Determine the (X, Y) coordinate at the center of the cell enclosing the given text.  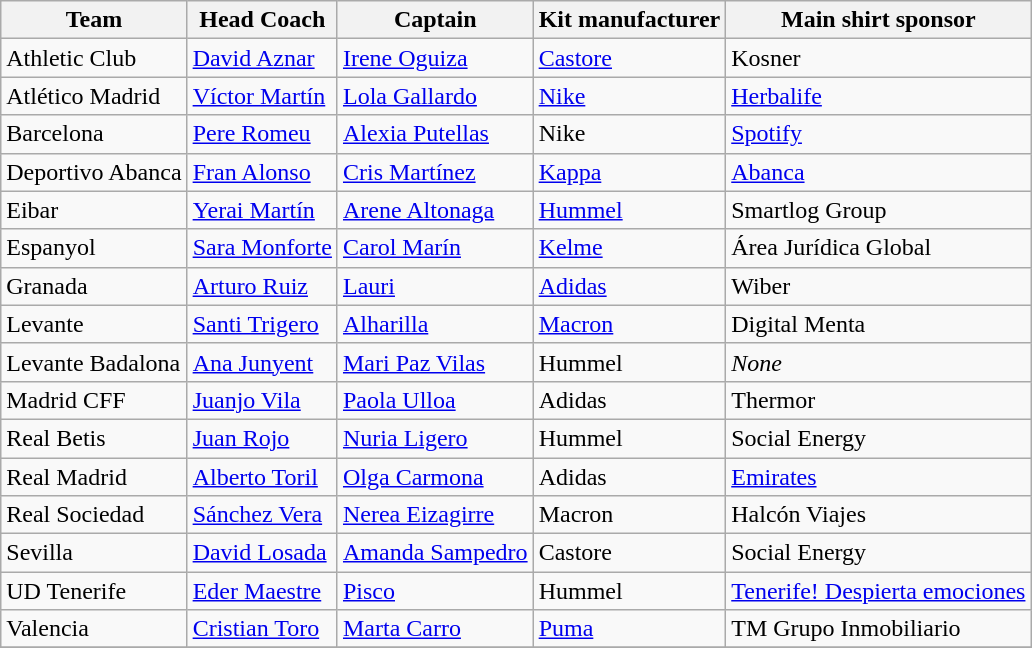
Amanda Sampedro (435, 553)
Team (94, 20)
Ana Junyent (262, 362)
Eibar (94, 210)
Digital Menta (878, 324)
Alberto Toril (262, 477)
Nuria Ligero (435, 438)
Fran Alonso (262, 172)
Deportivo Abanca (94, 172)
Smartlog Group (878, 210)
Juanjo Vila (262, 400)
Pere Romeu (262, 134)
David Losada (262, 553)
Yerai Martín (262, 210)
Carol Marín (435, 248)
Pisco (435, 591)
Granada (94, 286)
Spotify (878, 134)
Abanca (878, 172)
Herbalife (878, 96)
Cris Martínez (435, 172)
Alharilla (435, 324)
Irene Oguiza (435, 58)
Thermor (878, 400)
Sevilla (94, 553)
Head Coach (262, 20)
Área Jurídica Global (878, 248)
Kelme (630, 248)
Real Sociedad (94, 515)
Kosner (878, 58)
Levante Badalona (94, 362)
Halcón Viajes (878, 515)
Real Madrid (94, 477)
Santi Trigero (262, 324)
Cristian Toro (262, 629)
Lola Gallardo (435, 96)
Main shirt sponsor (878, 20)
Atlético Madrid (94, 96)
Arturo Ruiz (262, 286)
Puma (630, 629)
Kappa (630, 172)
Sánchez Vera (262, 515)
Marta Carro (435, 629)
Olga Carmona (435, 477)
David Aznar (262, 58)
Víctor Martín (262, 96)
Real Betis (94, 438)
TM Grupo Inmobiliario (878, 629)
Lauri (435, 286)
Captain (435, 20)
Madrid CFF (94, 400)
Athletic Club (94, 58)
Nerea Eizagirre (435, 515)
Valencia (94, 629)
Arene Altonaga (435, 210)
Mari Paz Vilas (435, 362)
Emirates (878, 477)
Juan Rojo (262, 438)
Wiber (878, 286)
Eder Maestre (262, 591)
Tenerife! Despierta emociones (878, 591)
Sara Monforte (262, 248)
UD Tenerife (94, 591)
Barcelona (94, 134)
Alexia Putellas (435, 134)
None (878, 362)
Espanyol (94, 248)
Paola Ulloa (435, 400)
Levante (94, 324)
Kit manufacturer (630, 20)
